Find where the given text appears and provide that cell's center as [X, Y] coordinate. 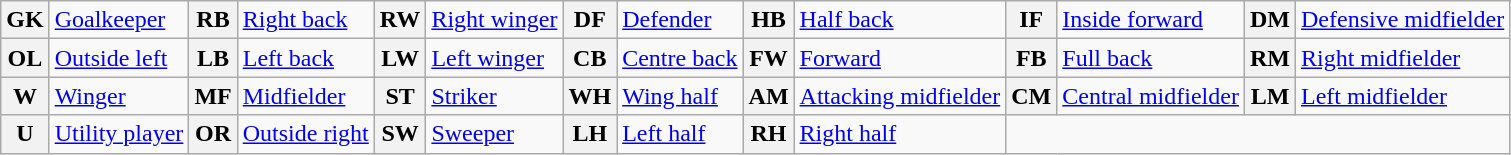
Right midfielder [1402, 58]
Attacking midfielder [900, 96]
Left winger [494, 58]
Central midfielder [1151, 96]
Left midfielder [1402, 96]
LW [400, 58]
Right back [306, 20]
OR [213, 134]
Sweeper [494, 134]
SW [400, 134]
FB [1032, 58]
FW [768, 58]
Forward [900, 58]
HB [768, 20]
Right winger [494, 20]
CB [590, 58]
Centre back [680, 58]
Defensive midfielder [1402, 20]
Midfielder [306, 96]
Striker [494, 96]
Full back [1151, 58]
Winger [119, 96]
CM [1032, 96]
GK [25, 20]
Half back [900, 20]
RW [400, 20]
LB [213, 58]
LM [1270, 96]
Left back [306, 58]
DF [590, 20]
OL [25, 58]
ST [400, 96]
RB [213, 20]
MF [213, 96]
U [25, 134]
Inside forward [1151, 20]
Right half [900, 134]
W [25, 96]
IF [1032, 20]
Defender [680, 20]
Goalkeeper [119, 20]
Left half [680, 134]
DM [1270, 20]
Outside right [306, 134]
Outside left [119, 58]
AM [768, 96]
LH [590, 134]
WH [590, 96]
RM [1270, 58]
Wing half [680, 96]
Utility player [119, 134]
RH [768, 134]
